Return [x, y] of the center of cell containing provided text 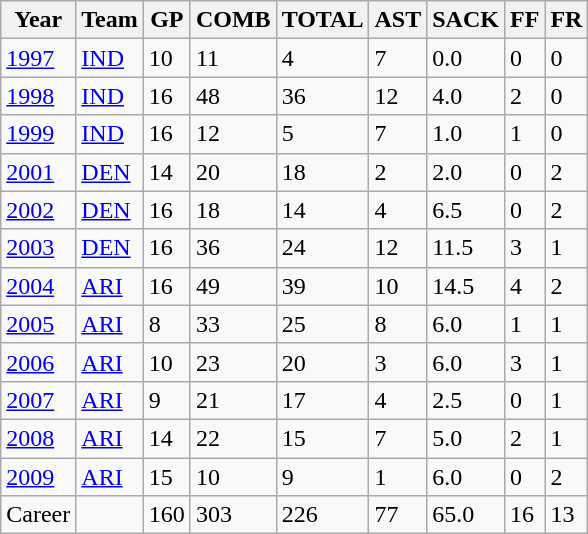
17 [322, 400]
22 [233, 438]
1997 [38, 58]
14.5 [466, 286]
GP [166, 20]
5.0 [466, 438]
25 [322, 324]
COMB [233, 20]
FF [524, 20]
1998 [38, 96]
2002 [38, 210]
5 [322, 134]
48 [233, 96]
2001 [38, 172]
1999 [38, 134]
13 [566, 515]
2004 [38, 286]
2007 [38, 400]
77 [398, 515]
1.0 [466, 134]
2009 [38, 477]
160 [166, 515]
2003 [38, 248]
33 [233, 324]
39 [322, 286]
4.0 [466, 96]
21 [233, 400]
226 [322, 515]
2005 [38, 324]
303 [233, 515]
2.0 [466, 172]
FR [566, 20]
Year [38, 20]
65.0 [466, 515]
2.5 [466, 400]
SACK [466, 20]
Career [38, 515]
24 [322, 248]
TOTAL [322, 20]
AST [398, 20]
11.5 [466, 248]
6.5 [466, 210]
2006 [38, 362]
11 [233, 58]
0.0 [466, 58]
49 [233, 286]
2008 [38, 438]
Team [110, 20]
23 [233, 362]
